Determine the [X, Y] coordinate at the center of the cell enclosing the given text.  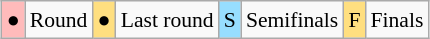
Semifinals [292, 20]
S [230, 20]
Finals [396, 20]
Round [59, 20]
F [354, 20]
Last round [168, 20]
